Pinpoint the cell where the given text exists, returning its [X, Y] midpoint coordinate. 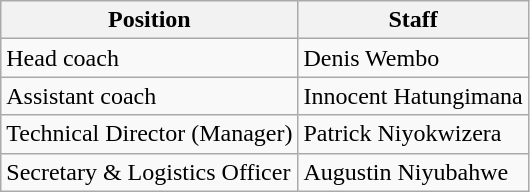
Position [150, 20]
Secretary & Logistics Officer [150, 172]
Patrick Niyokwizera [413, 134]
Staff [413, 20]
Technical Director (Manager) [150, 134]
Denis Wembo [413, 58]
Head coach [150, 58]
Innocent Hatungimana [413, 96]
Augustin Niyubahwe [413, 172]
Assistant coach [150, 96]
